Output the (X, Y) coordinate of the center of the cell containing the given text.  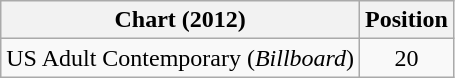
US Adult Contemporary (Billboard) (180, 58)
Chart (2012) (180, 20)
20 (407, 58)
Position (407, 20)
